For the text-containing cell, return its midpoint in [x, y] coordinate format. 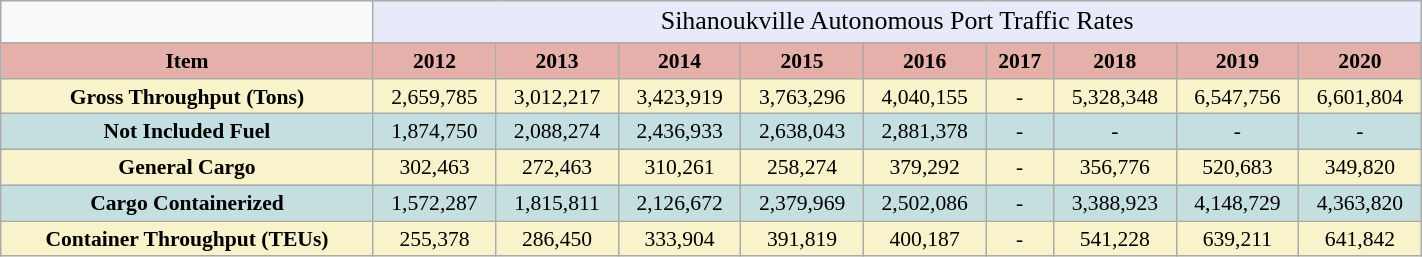
Container Throughput (TEUs) [187, 239]
2,659,785 [434, 96]
1,815,811 [558, 203]
286,450 [558, 239]
4,148,729 [1238, 203]
391,819 [802, 239]
2012 [434, 61]
5,328,348 [1116, 96]
2013 [558, 61]
639,211 [1238, 239]
2020 [1360, 61]
1,572,287 [434, 203]
General Cargo [187, 167]
356,776 [1116, 167]
2019 [1238, 61]
2,126,672 [680, 203]
379,292 [924, 167]
302,463 [434, 167]
Sihanoukville Autonomous Port Traffic Rates [897, 22]
3,423,919 [680, 96]
2014 [680, 61]
3,763,296 [802, 96]
2016 [924, 61]
Item [187, 61]
6,547,756 [1238, 96]
255,378 [434, 239]
520,683 [1238, 167]
2017 [1020, 61]
1,874,750 [434, 132]
641,842 [1360, 239]
310,261 [680, 167]
4,363,820 [1360, 203]
272,463 [558, 167]
Gross Throughput (Tons) [187, 96]
2018 [1116, 61]
2,088,274 [558, 132]
258,274 [802, 167]
2,436,933 [680, 132]
349,820 [1360, 167]
541,228 [1116, 239]
Not Included Fuel [187, 132]
333,904 [680, 239]
2,379,969 [802, 203]
2,881,378 [924, 132]
2015 [802, 61]
2,638,043 [802, 132]
6,601,804 [1360, 96]
3,388,923 [1116, 203]
2,502,086 [924, 203]
3,012,217 [558, 96]
Cargo Containerized [187, 203]
400,187 [924, 239]
4,040,155 [924, 96]
